Pinpoint the cell where the given text exists, returning its (X, Y) midpoint coordinate. 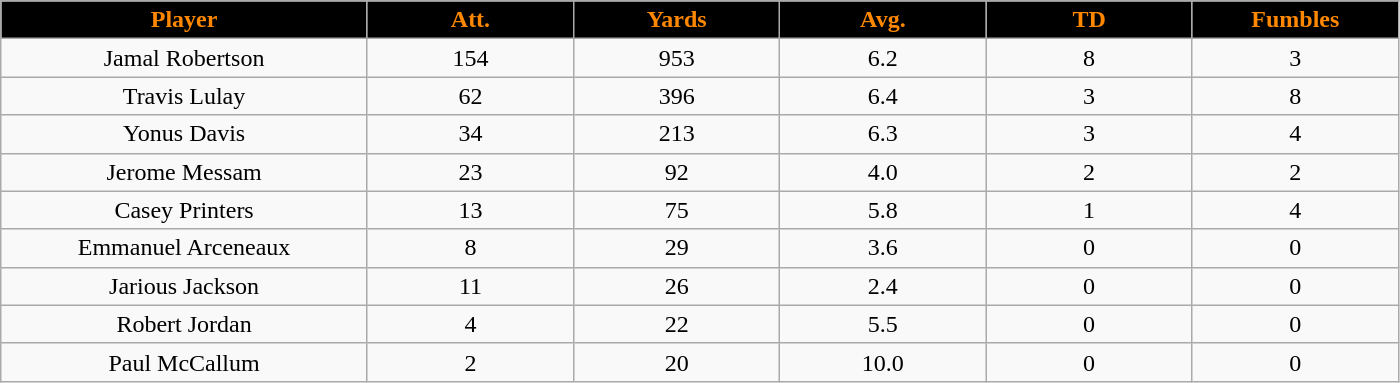
5.5 (883, 324)
Emmanuel Arceneaux (184, 248)
20 (677, 362)
2.4 (883, 286)
953 (677, 58)
29 (677, 248)
92 (677, 172)
6.4 (883, 96)
Att. (470, 20)
Fumbles (1295, 20)
Yonus Davis (184, 134)
Jarious Jackson (184, 286)
1 (1089, 210)
11 (470, 286)
Player (184, 20)
Yards (677, 20)
TD (1089, 20)
Jerome Messam (184, 172)
213 (677, 134)
6.3 (883, 134)
23 (470, 172)
10.0 (883, 362)
Jamal Robertson (184, 58)
62 (470, 96)
Travis Lulay (184, 96)
34 (470, 134)
26 (677, 286)
5.8 (883, 210)
Paul McCallum (184, 362)
154 (470, 58)
75 (677, 210)
13 (470, 210)
Robert Jordan (184, 324)
Avg. (883, 20)
3.6 (883, 248)
6.2 (883, 58)
396 (677, 96)
4.0 (883, 172)
22 (677, 324)
Casey Printers (184, 210)
